Locate the cell with the specified text and output its (x, y) center coordinate. 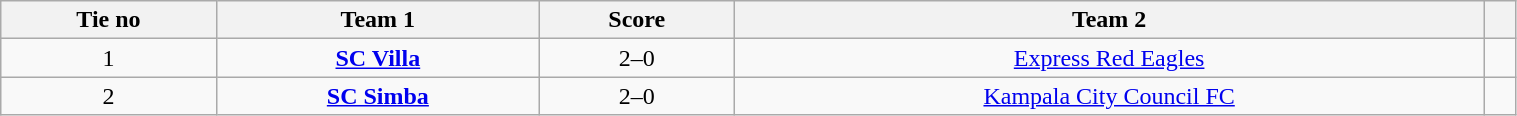
1 (108, 58)
Score (637, 20)
Kampala City Council FC (1109, 96)
Express Red Eagles (1109, 58)
SC Simba (378, 96)
Tie no (108, 20)
Team 2 (1109, 20)
2 (108, 96)
Team 1 (378, 20)
SC Villa (378, 58)
